Return [x, y] of the center of cell containing provided text 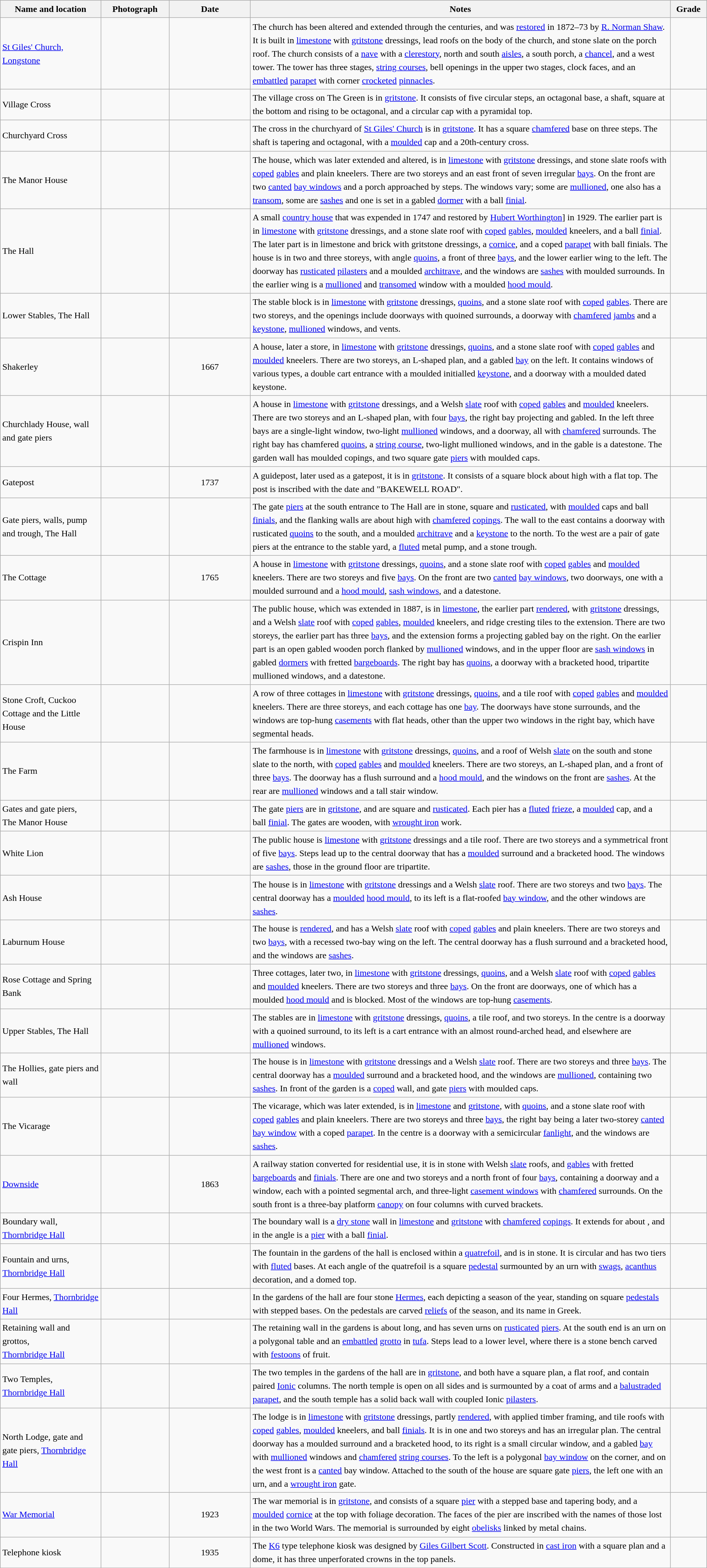
1863 [210, 1184]
Two Temples, Thornbridge Hall [51, 1386]
Churchyard Cross [51, 136]
Gate piers, walls, pump and trough, The Hall [51, 526]
1935 [210, 1553]
Ash House [51, 897]
Shakerley [51, 367]
Name and location [51, 9]
The Farm [51, 772]
Date [210, 9]
St Giles' Church, Longstone [51, 54]
Retaining wall and grottos,Thornbridge Hall [51, 1341]
Lower Stables, The Hall [51, 315]
Boundary wall, Thornbridge Hall [51, 1228]
North Lodge, gate and gate piers, Thornbridge Hall [51, 1451]
1737 [210, 482]
White Lion [51, 854]
Stone Croft, Cuckoo Cottage and the Little House [51, 713]
Photograph [135, 9]
Rose Cottage and Spring Bank [51, 986]
Crispin Inn [51, 643]
Churchlady House, wall and gate piers [51, 431]
Fountain and urns,Thornbridge Hall [51, 1266]
Gates and gate piers,The Manor House [51, 815]
Notes [460, 9]
1765 [210, 578]
The Hall [51, 251]
Grade [688, 9]
1923 [210, 1515]
Village Cross [51, 104]
The Vicarage [51, 1126]
The Hollies, gate piers and wall [51, 1075]
Downside [51, 1184]
Telephone kiosk [51, 1553]
The Manor House [51, 180]
1667 [210, 367]
The Cottage [51, 578]
Laburnum House [51, 942]
War Memorial [51, 1515]
Gatepost [51, 482]
Four Hermes, Thornbridge Hall [51, 1304]
Upper Stables, The Hall [51, 1031]
